Detect which cell encompasses the target text, then output its (X, Y) center coordinate. 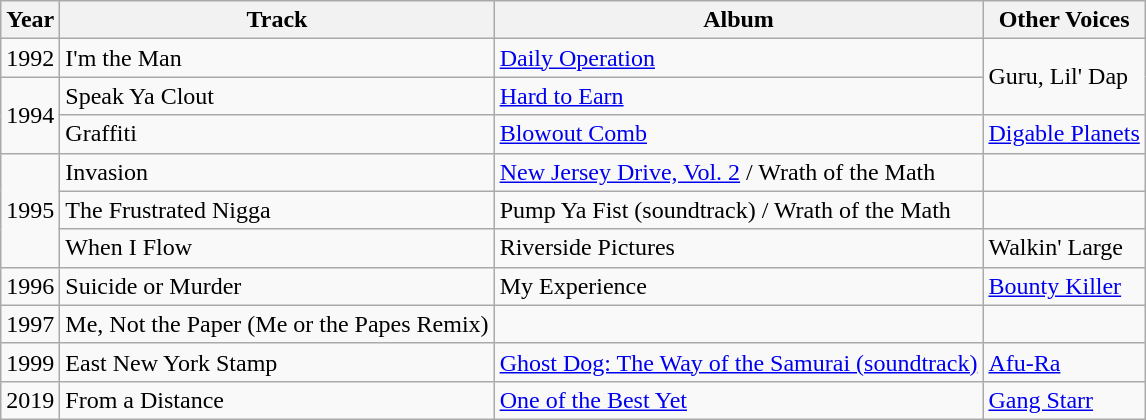
1999 (30, 362)
Album (738, 20)
Daily Operation (738, 58)
2019 (30, 400)
Pump Ya Fist (soundtrack) / Wrath of the Math (738, 210)
Speak Ya Clout (277, 96)
1992 (30, 58)
Graffiti (277, 134)
Suicide or Murder (277, 286)
When I Flow (277, 248)
1994 (30, 115)
1995 (30, 210)
Year (30, 20)
Bounty Killer (1064, 286)
Riverside Pictures (738, 248)
Walkin' Large (1064, 248)
Hard to Earn (738, 96)
1996 (30, 286)
My Experience (738, 286)
East New York Stamp (277, 362)
Track (277, 20)
Afu-Ra (1064, 362)
One of the Best Yet (738, 400)
Ghost Dog: The Way of the Samurai (soundtrack) (738, 362)
The Frustrated Nigga (277, 210)
Guru, Lil' Dap (1064, 77)
I'm the Man (277, 58)
Me, Not the Paper (Me or the Papes Remix) (277, 324)
Invasion (277, 172)
Digable Planets (1064, 134)
Gang Starr (1064, 400)
Other Voices (1064, 20)
1997 (30, 324)
New Jersey Drive, Vol. 2 / Wrath of the Math (738, 172)
From a Distance (277, 400)
Blowout Comb (738, 134)
